For the text-containing cell, return its midpoint in [x, y] coordinate format. 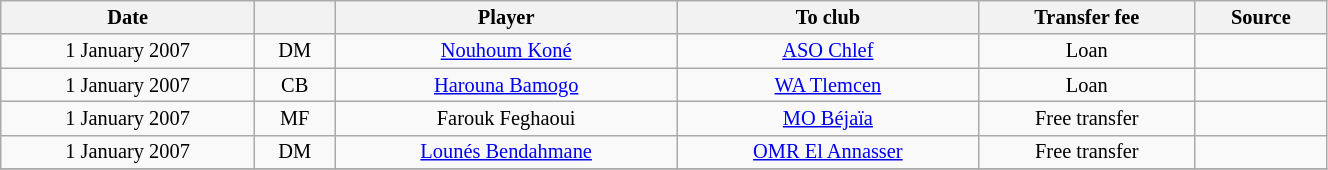
MO Béjaïa [828, 118]
CB [295, 85]
OMR El Annasser [828, 152]
WA Tlemcen [828, 85]
To club [828, 17]
MF [295, 118]
Lounés Bendahmane [506, 152]
Transfer fee [1086, 17]
Nouhoum Koné [506, 51]
Farouk Feghaoui [506, 118]
Player [506, 17]
Date [128, 17]
Harouna Bamogo [506, 85]
ASO Chlef [828, 51]
Source [1260, 17]
